Identify which cell holds the provided text, then report its [X, Y] central coordinate. 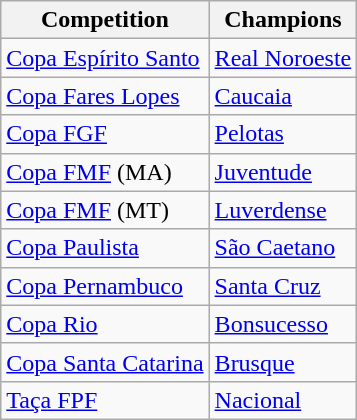
Luverdense [283, 210]
Copa Paulista [105, 248]
Copa Santa Catarina [105, 362]
Competition [105, 20]
Taça FPF [105, 400]
Champions [283, 20]
São Caetano [283, 248]
Copa FMF (MA) [105, 172]
Copa Fares Lopes [105, 96]
Copa FGF [105, 134]
Real Noroeste [283, 58]
Copa Espírito Santo [105, 58]
Copa Pernambuco [105, 286]
Santa Cruz [283, 286]
Juventude [283, 172]
Pelotas [283, 134]
Brusque [283, 362]
Nacional [283, 400]
Copa Rio [105, 324]
Copa FMF (MT) [105, 210]
Bonsucesso [283, 324]
Caucaia [283, 96]
